From the cell containing the given text, extract its center point as (x, y) coordinate. 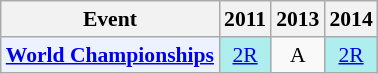
World Championships (110, 55)
2013 (298, 19)
2014 (350, 19)
A (298, 55)
2011 (245, 19)
Event (110, 19)
